For the text-containing cell, return its midpoint in (X, Y) coordinate format. 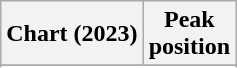
Chart (2023) (72, 34)
Peakposition (189, 34)
